Search for the cell housing the specified text and yield its (x, y) center coordinate. 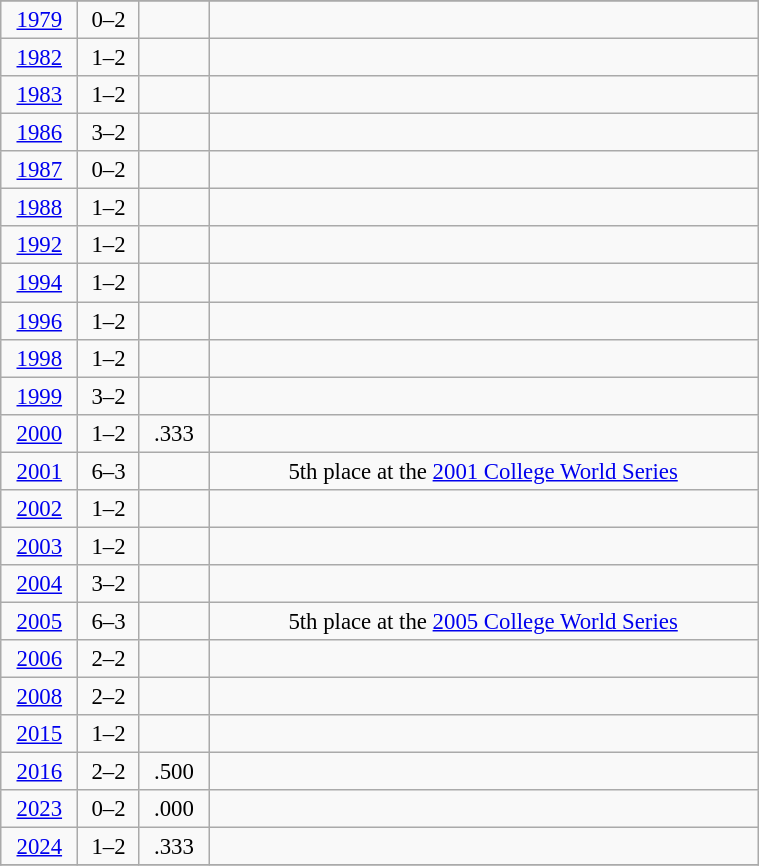
1979 (40, 20)
2008 (40, 697)
1994 (40, 283)
1996 (40, 321)
.500 (174, 772)
1986 (40, 133)
5th place at the 2005 College World Series (484, 621)
2003 (40, 546)
2004 (40, 584)
1999 (40, 396)
2000 (40, 433)
1983 (40, 95)
2002 (40, 509)
2001 (40, 471)
1992 (40, 245)
2015 (40, 734)
2024 (40, 847)
1982 (40, 58)
2006 (40, 659)
2005 (40, 621)
.000 (174, 809)
1987 (40, 170)
2023 (40, 809)
2016 (40, 772)
1988 (40, 208)
1998 (40, 358)
5th place at the 2001 College World Series (484, 471)
